Return (X, Y) of the center of cell containing provided text 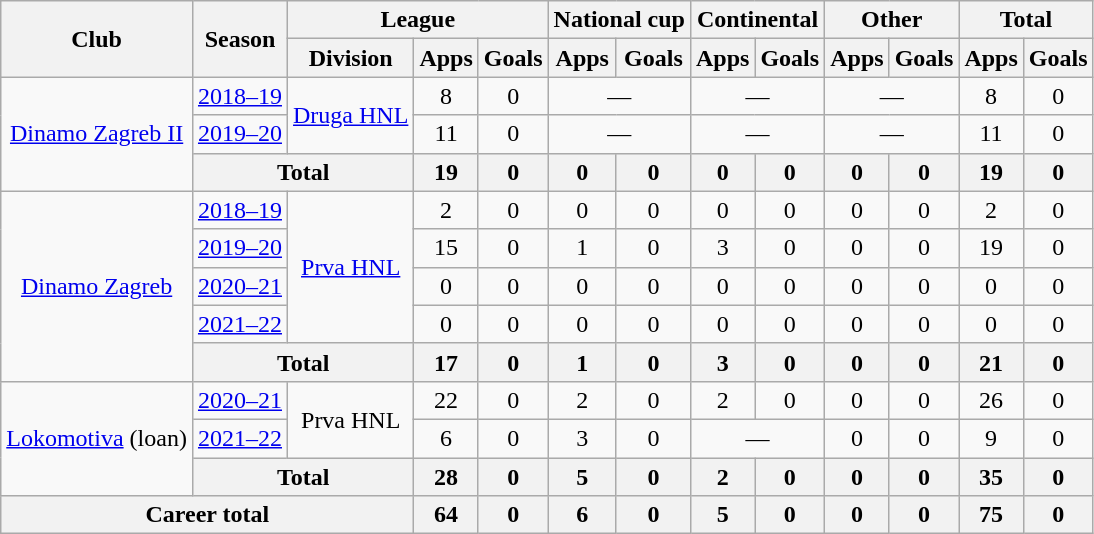
Season (240, 39)
Druga HNL (351, 115)
21 (991, 362)
Dinamo Zagreb II (97, 134)
Dinamo Zagreb (97, 286)
Lokomotiva (loan) (97, 438)
75 (991, 515)
15 (446, 248)
26 (991, 400)
National cup (619, 20)
9 (991, 438)
Continental (757, 20)
22 (446, 400)
17 (446, 362)
Other (892, 20)
35 (991, 477)
Club (97, 39)
League (418, 20)
Division (351, 58)
64 (446, 515)
Career total (208, 515)
28 (446, 477)
